Search for the cell housing the specified text and yield its (x, y) center coordinate. 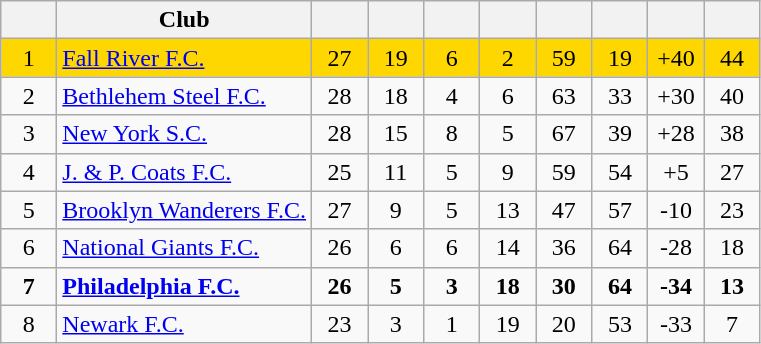
57 (620, 210)
44 (732, 58)
+40 (676, 58)
-28 (676, 248)
Club (184, 20)
53 (620, 324)
New York S.C. (184, 134)
20 (564, 324)
39 (620, 134)
36 (564, 248)
National Giants F.C. (184, 248)
33 (620, 96)
Philadelphia F.C. (184, 286)
14 (508, 248)
Bethlehem Steel F.C. (184, 96)
47 (564, 210)
+28 (676, 134)
54 (620, 172)
63 (564, 96)
30 (564, 286)
Brooklyn Wanderers F.C. (184, 210)
40 (732, 96)
Newark F.C. (184, 324)
J. & P. Coats F.C. (184, 172)
38 (732, 134)
11 (396, 172)
+30 (676, 96)
Fall River F.C. (184, 58)
-34 (676, 286)
67 (564, 134)
-10 (676, 210)
15 (396, 134)
+5 (676, 172)
-33 (676, 324)
25 (340, 172)
